Search for the cell housing the specified text and yield its [X, Y] center coordinate. 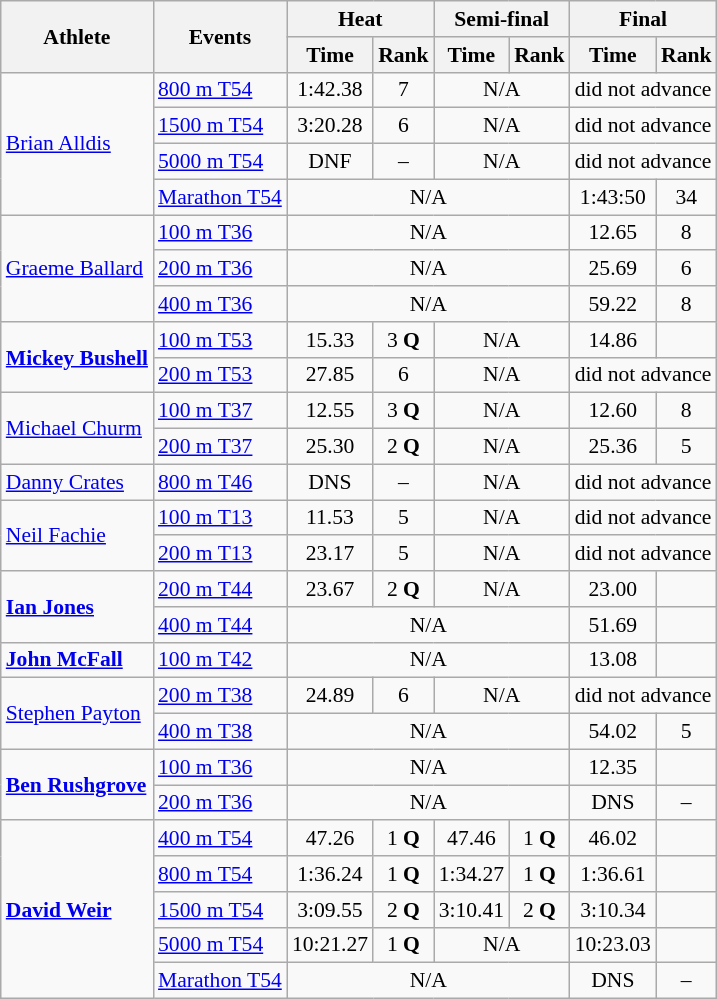
Ian Jones [77, 606]
Ben Rushgrove [77, 784]
12.60 [613, 411]
14.86 [613, 340]
25.36 [613, 447]
13.08 [613, 660]
3:10.34 [613, 910]
1:42.38 [330, 90]
23.67 [330, 589]
47.26 [330, 839]
400 m T38 [220, 732]
1:34.27 [472, 874]
Danny Crates [77, 482]
800 m T46 [220, 482]
23.00 [613, 589]
3:10.41 [472, 910]
3:09.55 [330, 910]
400 m T44 [220, 625]
11.53 [330, 518]
200 m T13 [220, 554]
27.85 [330, 375]
100 m T37 [220, 411]
100 m T53 [220, 340]
David Weir [77, 910]
1:36.61 [613, 874]
34 [686, 197]
100 m T13 [220, 518]
Final [644, 19]
John McFall [77, 660]
3:20.28 [330, 126]
15.33 [330, 340]
12.35 [613, 767]
Athlete [77, 36]
7 [404, 90]
Stephen Payton [77, 714]
Graeme Ballard [77, 268]
12.65 [613, 233]
23.17 [330, 554]
200 m T44 [220, 589]
400 m T36 [220, 304]
51.69 [613, 625]
25.69 [613, 269]
1:36.24 [330, 874]
200 m T53 [220, 375]
46.02 [613, 839]
1:43:50 [613, 197]
24.89 [330, 696]
Heat [360, 19]
Semi-final [502, 19]
47.46 [472, 839]
10:23.03 [613, 945]
54.02 [613, 732]
DNF [330, 162]
Brian Alldis [77, 143]
25.30 [330, 447]
Events [220, 36]
100 m T42 [220, 660]
10:21.27 [330, 945]
200 m T37 [220, 447]
Neil Fachie [77, 536]
400 m T54 [220, 839]
Mickey Bushell [77, 358]
Michael Churm [77, 428]
12.55 [330, 411]
200 m T38 [220, 696]
59.22 [613, 304]
